Search for the cell housing the specified text and yield its [X, Y] center coordinate. 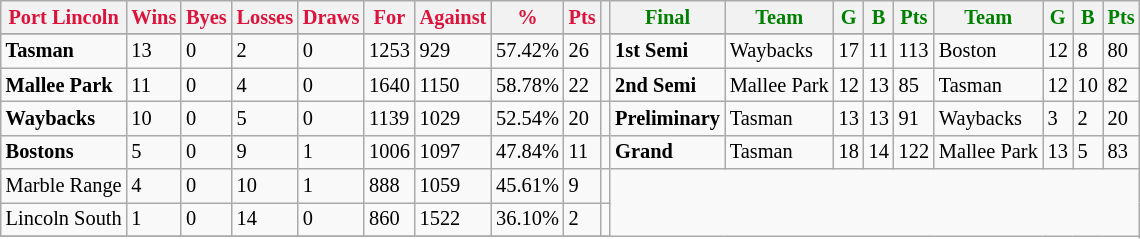
Draws [331, 17]
929 [454, 51]
1640 [389, 85]
1150 [454, 85]
1st Semi [668, 51]
36.10% [528, 219]
3 [1058, 118]
8 [1088, 51]
82 [1122, 85]
Losses [265, 17]
57.42% [528, 51]
80 [1122, 51]
Byes [206, 17]
Boston [988, 51]
Bostons [64, 152]
Marble Range [64, 186]
% [528, 17]
91 [914, 118]
Final [668, 17]
26 [582, 51]
For [389, 17]
Against [454, 17]
1097 [454, 152]
22 [582, 85]
860 [389, 219]
85 [914, 85]
Preliminary [668, 118]
Grand [668, 152]
1006 [389, 152]
52.54% [528, 118]
45.61% [528, 186]
Port Lincoln [64, 17]
1139 [389, 118]
1522 [454, 219]
47.84% [528, 152]
17 [849, 51]
1253 [389, 51]
113 [914, 51]
Lincoln South [64, 219]
888 [389, 186]
Wins [154, 17]
83 [1122, 152]
1029 [454, 118]
18 [849, 152]
1059 [454, 186]
122 [914, 152]
58.78% [528, 85]
2nd Semi [668, 85]
